Output the [X, Y] coordinate of the center of the cell containing the given text.  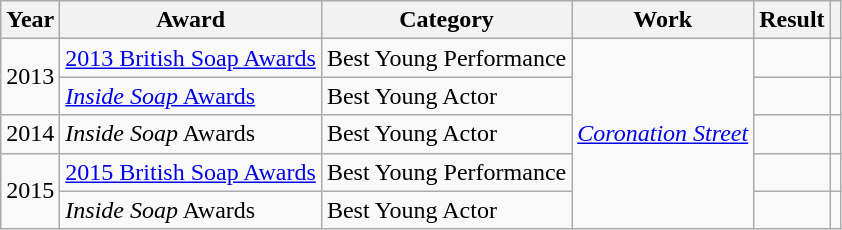
Result [792, 20]
2015 British Soap Awards [191, 172]
2013 British Soap Awards [191, 58]
2014 [30, 134]
Year [30, 20]
2015 [30, 191]
Award [191, 20]
Work [663, 20]
Category [446, 20]
2013 [30, 77]
Coronation Street [663, 134]
